Return [x, y] of the center of cell containing provided text 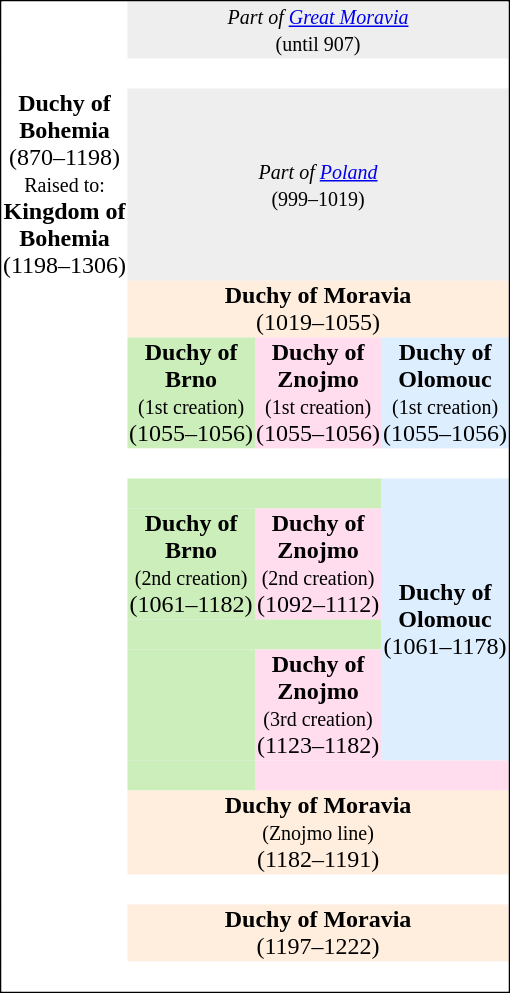
Duchy ofOlomouc(1st creation)(1055–1056) [446, 394]
Duchy ofBrno(1st creation)(1055–1056) [192, 394]
Duchy of Moravia(Znojmo line)(1182–1191) [318, 832]
Duchy ofBrno(2nd creation)(1061–1182) [192, 564]
Duchy of Moravia(1197–1222) [318, 932]
Part of Great Moravia(until 907) [318, 30]
Duchy ofZnojmo(1st creation)(1055–1056) [318, 394]
Duchy ofOlomouc(1061–1178) [446, 619]
Part of Poland(999–1019) [318, 184]
Duchy ofBohemia(870–1198)Raised to:Kingdom ofBohemia(1198–1306) [64, 184]
Duchy ofZnojmo(2nd creation)(1092–1112) [318, 564]
Duchy ofZnojmo(3rd creation)(1123–1182) [318, 706]
Duchy of Moravia(1019–1055) [318, 308]
